Provide the [x, y] coordinate of the cell's center where the given text is located.  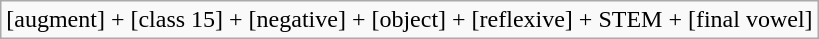
[augment] + [class 15] + [negative] + [object] + [reflexive] + STEM + [final vowel] [410, 20]
